Provide the (x, y) coordinate of the cell's center where the given text is located.  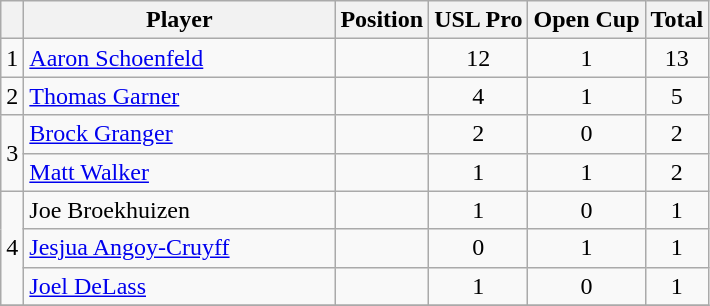
Open Cup (586, 20)
Matt Walker (180, 172)
Aaron Schoenfeld (180, 58)
Player (180, 20)
Brock Granger (180, 134)
13 (677, 58)
Total (677, 20)
Joe Broekhuizen (180, 210)
Position (382, 20)
5 (677, 96)
Jesjua Angoy-Cruyff (180, 248)
12 (478, 58)
Thomas Garner (180, 96)
3 (12, 153)
USL Pro (478, 20)
Joel DeLass (180, 286)
